Output the (X, Y) coordinate of the center of the cell containing the given text.  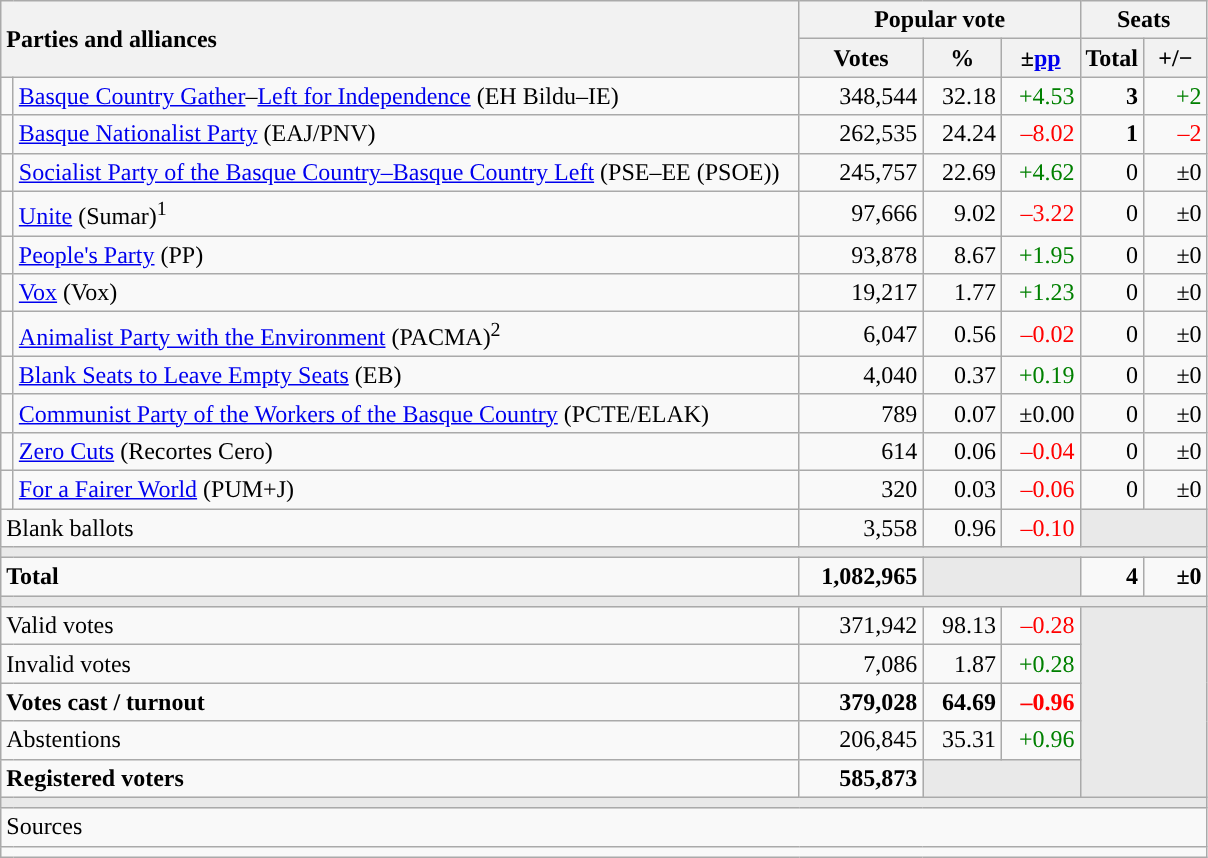
Votes cast / turnout (400, 702)
98.13 (962, 626)
206,845 (861, 740)
Popular vote (940, 20)
1.77 (962, 293)
379,028 (861, 702)
Basque Country Gather–Left for Independence (EH Bildu–IE) (406, 96)
24.24 (962, 134)
97,666 (861, 214)
–0.10 (1040, 528)
Zero Cuts (Recortes Cero) (406, 451)
0.37 (962, 375)
–0.28 (1040, 626)
Votes (861, 58)
320 (861, 489)
Blank ballots (400, 528)
585,873 (861, 778)
93,878 (861, 255)
–0.96 (1040, 702)
Communist Party of the Workers of the Basque Country (PCTE/ELAK) (406, 413)
Abstentions (400, 740)
789 (861, 413)
Unite (Sumar)1 (406, 214)
Invalid votes (400, 664)
1,082,965 (861, 577)
4,040 (861, 375)
+4.62 (1040, 172)
3 (1112, 96)
0.56 (962, 334)
3,558 (861, 528)
±0.00 (1040, 413)
9.02 (962, 214)
For a Fairer World (PUM+J) (406, 489)
Socialist Party of the Basque Country–Basque Country Left (PSE–EE (PSOE)) (406, 172)
+1.23 (1040, 293)
–0.06 (1040, 489)
1.87 (962, 664)
35.31 (962, 740)
0.03 (962, 489)
0.07 (962, 413)
64.69 (962, 702)
Blank Seats to Leave Empty Seats (EB) (406, 375)
0.06 (962, 451)
+/− (1176, 58)
People's Party (PP) (406, 255)
–0.04 (1040, 451)
Registered voters (400, 778)
245,757 (861, 172)
Seats (1144, 20)
Sources (604, 827)
7,086 (861, 664)
4 (1112, 577)
348,544 (861, 96)
614 (861, 451)
262,535 (861, 134)
+0.28 (1040, 664)
+0.96 (1040, 740)
8.67 (962, 255)
–0.02 (1040, 334)
6,047 (861, 334)
–3.22 (1040, 214)
19,217 (861, 293)
Valid votes (400, 626)
+2 (1176, 96)
±pp (1040, 58)
–2 (1176, 134)
% (962, 58)
22.69 (962, 172)
0.96 (962, 528)
+4.53 (1040, 96)
Vox (Vox) (406, 293)
Parties and alliances (400, 39)
32.18 (962, 96)
+1.95 (1040, 255)
+0.19 (1040, 375)
1 (1112, 134)
Animalist Party with the Environment (PACMA)2 (406, 334)
371,942 (861, 626)
Basque Nationalist Party (EAJ/PNV) (406, 134)
–8.02 (1040, 134)
